Scan for the cell matching the given text and deliver its [x, y] coordinate at center. 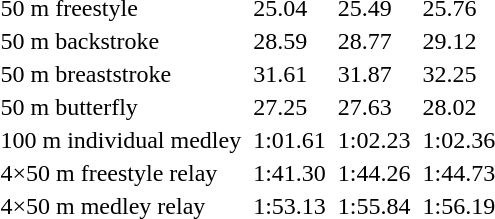
1:01.61 [290, 140]
31.87 [374, 74]
1:44.26 [374, 173]
27.63 [374, 107]
1:41.30 [290, 173]
28.59 [290, 41]
31.61 [290, 74]
27.25 [290, 107]
28.77 [374, 41]
1:02.23 [374, 140]
